Scan for the cell matching the given text and deliver its [X, Y] coordinate at center. 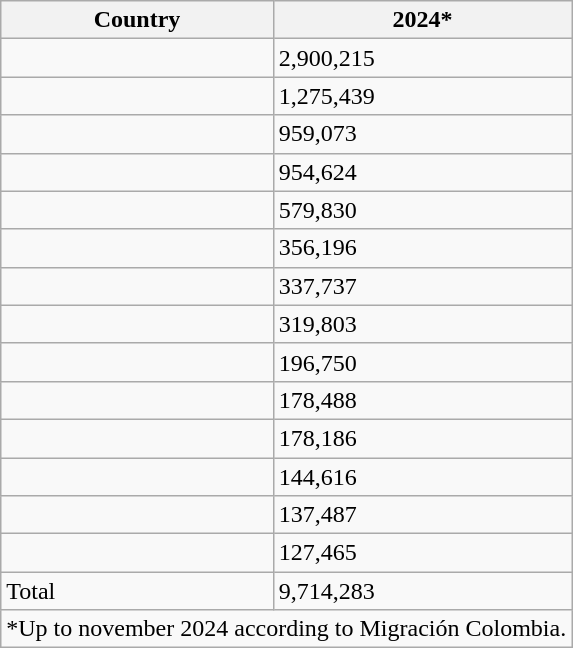
954,624 [422, 172]
Country [137, 20]
2024* [422, 20]
959,073 [422, 134]
178,488 [422, 400]
Total [137, 591]
144,616 [422, 477]
178,186 [422, 438]
579,830 [422, 210]
127,465 [422, 553]
337,737 [422, 286]
*Up to november 2024 according to Migración Colombia. [286, 629]
1,275,439 [422, 96]
9,714,283 [422, 591]
2,900,215 [422, 58]
196,750 [422, 362]
137,487 [422, 515]
356,196 [422, 248]
319,803 [422, 324]
